Scan for the cell matching the given text and deliver its (x, y) coordinate at center. 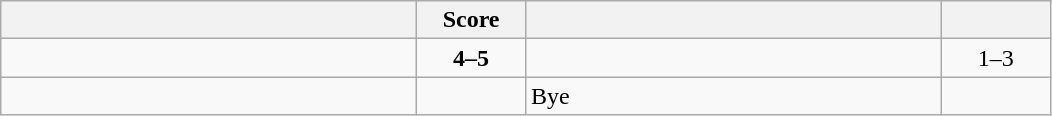
4–5 (472, 58)
Score (472, 20)
1–3 (996, 58)
Bye (733, 96)
